Pinpoint the cell where the given text exists, returning its [x, y] midpoint coordinate. 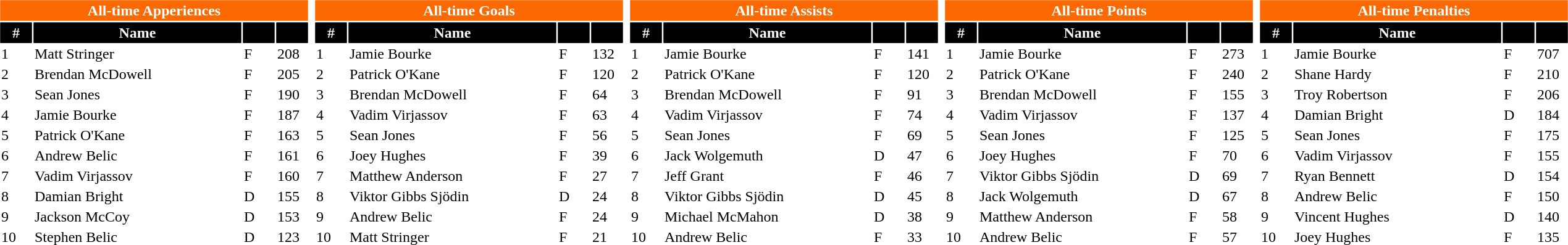
All-time Assists [784, 10]
154 [1553, 176]
64 [608, 94]
206 [1553, 94]
184 [1553, 115]
161 [293, 156]
45 [923, 197]
74 [923, 115]
150 [1553, 197]
Ryan Bennett [1397, 176]
187 [293, 115]
273 [1238, 54]
70 [1238, 156]
140 [1553, 217]
Jackson McCoy [137, 217]
240 [1238, 75]
205 [293, 75]
Matt Stringer [137, 54]
132 [608, 54]
All-time Apperiences [154, 10]
Vincent Hughes [1397, 217]
46 [923, 176]
Troy Robertson [1397, 94]
Michael McMahon [767, 217]
All-time Penalties [1414, 10]
160 [293, 176]
27 [608, 176]
163 [293, 135]
91 [923, 94]
210 [1553, 75]
Shane Hardy [1397, 75]
190 [293, 94]
67 [1238, 197]
175 [1553, 135]
153 [293, 217]
137 [1238, 115]
All-time Points [1099, 10]
All-time Goals [469, 10]
208 [293, 54]
63 [608, 115]
125 [1238, 135]
707 [1553, 54]
38 [923, 217]
56 [608, 135]
141 [923, 54]
Jeff Grant [767, 176]
39 [608, 156]
58 [1238, 217]
47 [923, 156]
